Return (X, Y) of the center of cell containing provided text 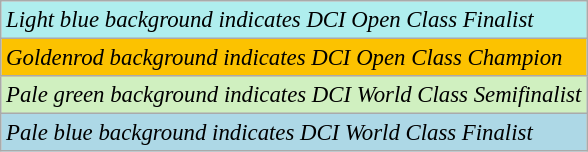
Pale blue background indicates DCI World Class Finalist (294, 133)
Pale green background indicates DCI World Class Semifinalist (294, 95)
Goldenrod background indicates DCI Open Class Champion (294, 58)
Light blue background indicates DCI Open Class Finalist (294, 20)
